Scan for the cell matching the given text and deliver its (x, y) coordinate at center. 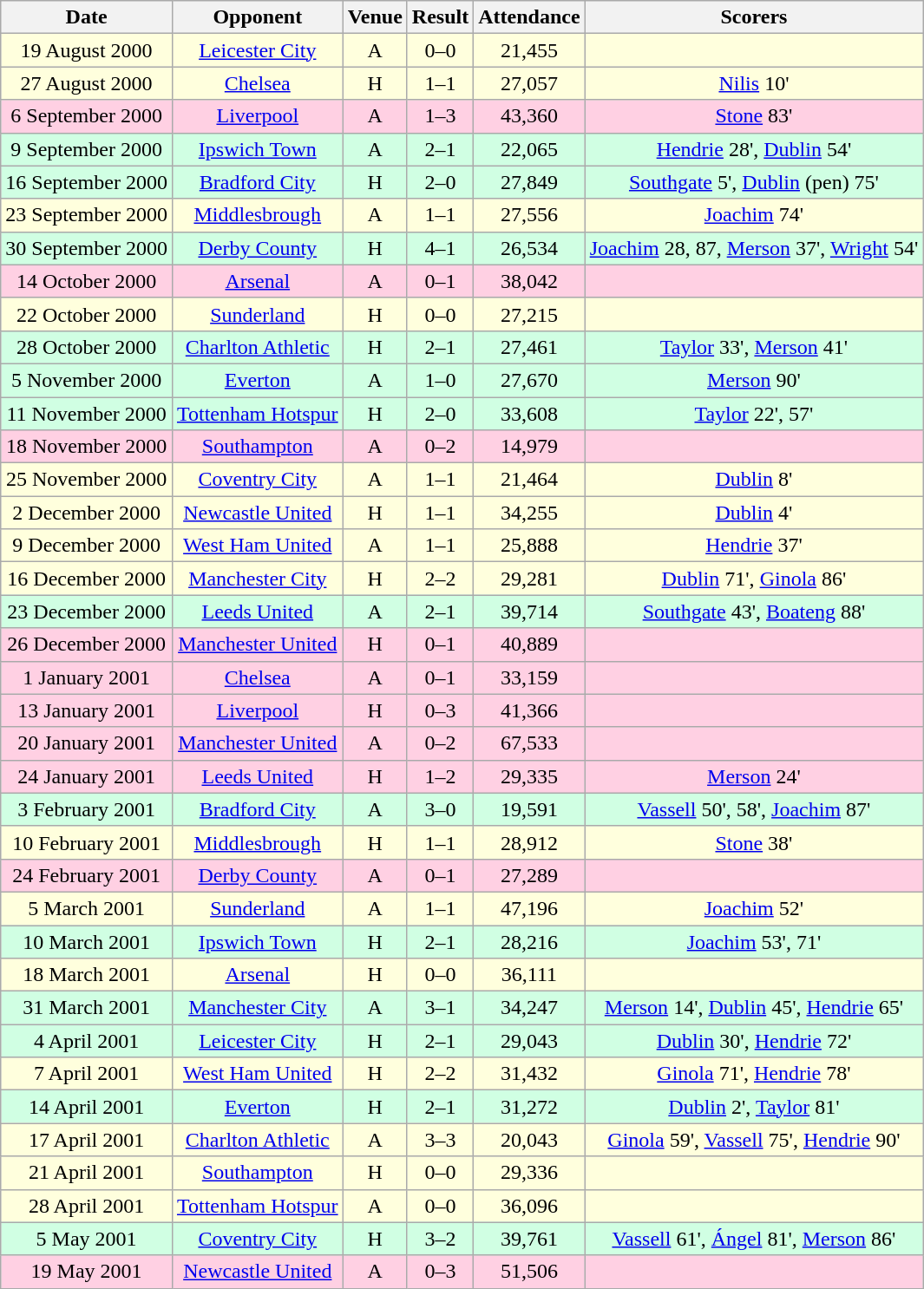
28 October 2000 (87, 347)
3–0 (440, 809)
Result (440, 17)
2 December 2000 (87, 513)
27,670 (529, 380)
5 November 2000 (87, 380)
Dublin 4' (754, 513)
21,455 (529, 50)
Opponent (257, 17)
40,889 (529, 644)
23 December 2000 (87, 612)
33,159 (529, 677)
22,065 (529, 149)
Joachim 28, 87, Merson 37', Wright 54' (754, 248)
14 April 2001 (87, 1107)
Dublin 71', Ginola 86' (754, 579)
18 November 2000 (87, 447)
16 September 2000 (87, 182)
19,591 (529, 809)
33,608 (529, 414)
39,714 (529, 612)
Southgate 43', Boateng 88' (754, 612)
31 March 2001 (87, 1008)
41,366 (529, 710)
29,335 (529, 776)
3–2 (440, 1239)
14,979 (529, 447)
1 January 2001 (87, 677)
Dublin 2', Taylor 81' (754, 1107)
Vassell 50', 58', Joachim 87' (754, 809)
Dublin 30', Hendrie 72' (754, 1041)
3 February 2001 (87, 809)
3–1 (440, 1008)
Dublin 8' (754, 480)
27,461 (529, 347)
51,506 (529, 1272)
Joachim 52' (754, 908)
20 January 2001 (87, 743)
Merson 14', Dublin 45', Hendrie 65' (754, 1008)
19 May 2001 (87, 1272)
27 August 2000 (87, 83)
3–3 (440, 1140)
28,216 (529, 941)
31,272 (529, 1107)
Ginola 59', Vassell 75', Hendrie 90' (754, 1140)
4 April 2001 (87, 1041)
Merson 24' (754, 776)
27,289 (529, 875)
34,255 (529, 513)
26,534 (529, 248)
Stone 38' (754, 842)
Vassell 61', Ángel 81', Merson 86' (754, 1239)
11 November 2000 (87, 414)
67,533 (529, 743)
34,247 (529, 1008)
27,556 (529, 215)
1–3 (440, 116)
47,196 (529, 908)
21 April 2001 (87, 1173)
13 January 2001 (87, 710)
31,432 (529, 1074)
23 September 2000 (87, 215)
25 November 2000 (87, 480)
16 December 2000 (87, 579)
Stone 83' (754, 116)
27,849 (529, 182)
21,464 (529, 480)
10 March 2001 (87, 941)
28 April 2001 (87, 1206)
9 September 2000 (87, 149)
38,042 (529, 281)
24 January 2001 (87, 776)
25,888 (529, 546)
Ginola 71', Hendrie 78' (754, 1074)
9 December 2000 (87, 546)
5 May 2001 (87, 1239)
Hendrie 28', Dublin 54' (754, 149)
36,111 (529, 975)
Hendrie 37' (754, 546)
Joachim 74' (754, 215)
36,096 (529, 1206)
Nilis 10' (754, 83)
7 April 2001 (87, 1074)
24 February 2001 (87, 875)
43,360 (529, 116)
1–0 (440, 380)
29,336 (529, 1173)
Date (87, 17)
19 August 2000 (87, 50)
Taylor 33', Merson 41' (754, 347)
27,215 (529, 314)
30 September 2000 (87, 248)
18 March 2001 (87, 975)
Venue (375, 17)
14 October 2000 (87, 281)
4–1 (440, 248)
22 October 2000 (87, 314)
1–2 (440, 776)
27,057 (529, 83)
Joachim 53', 71' (754, 941)
Taylor 22', 57' (754, 414)
26 December 2000 (87, 644)
5 March 2001 (87, 908)
28,912 (529, 842)
17 April 2001 (87, 1140)
6 September 2000 (87, 116)
29,281 (529, 579)
10 February 2001 (87, 842)
20,043 (529, 1140)
Attendance (529, 17)
39,761 (529, 1239)
29,043 (529, 1041)
Southgate 5', Dublin (pen) 75' (754, 182)
Scorers (754, 17)
Merson 90' (754, 380)
